Extract the [x, y] coordinate from the center of the cell holding the provided text.  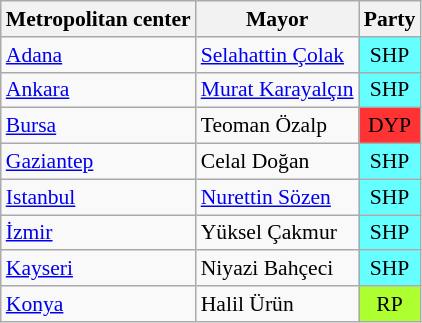
Mayor [278, 19]
Teoman Özalp [278, 126]
DYP [390, 126]
Adana [98, 55]
Celal Doğan [278, 162]
Bursa [98, 126]
Nurettin Sözen [278, 197]
Konya [98, 304]
Yüksel Çakmur [278, 233]
RP [390, 304]
Selahattin Çolak [278, 55]
Gaziantep [98, 162]
Halil Ürün [278, 304]
Kayseri [98, 269]
Metropolitan center [98, 19]
İzmir [98, 233]
Murat Karayalçın [278, 90]
Ankara [98, 90]
Party [390, 19]
Istanbul [98, 197]
Niyazi Bahçeci [278, 269]
